Return (X, Y) of the center of cell containing provided text 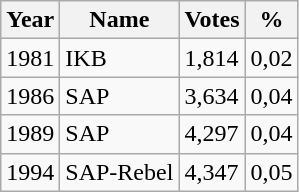
1,814 (212, 58)
Name (120, 20)
1986 (30, 96)
% (272, 20)
1994 (30, 172)
SAP-Rebel (120, 172)
4,347 (212, 172)
Votes (212, 20)
0,02 (272, 58)
0,05 (272, 172)
IKB (120, 58)
1981 (30, 58)
Year (30, 20)
1989 (30, 134)
3,634 (212, 96)
4,297 (212, 134)
